Extract the [x, y] coordinate from the center of the cell holding the provided text.  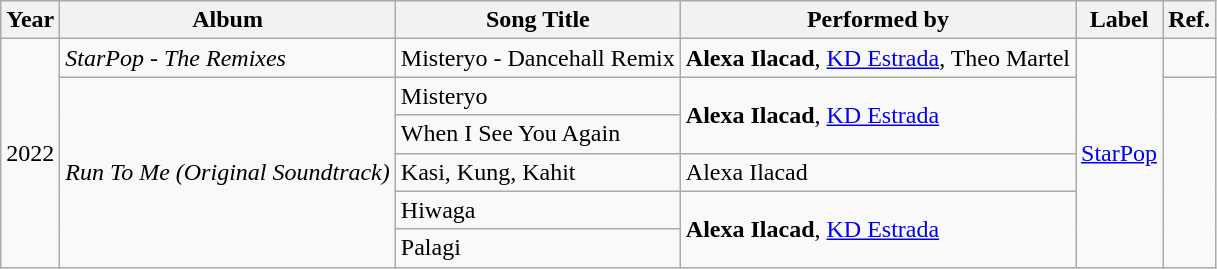
Alexa Ilacad, KD Estrada, Theo Martel [878, 58]
Run To Me (Original Soundtrack) [228, 172]
Misteryo - Dancehall Remix [538, 58]
Kasi, Kung, Kahit [538, 172]
When I See You Again [538, 134]
Misteryo [538, 96]
StarPop [1120, 153]
Album [228, 20]
Label [1120, 20]
StarPop - The Remixes [228, 58]
Palagi [538, 248]
Year [30, 20]
Song Title [538, 20]
Ref. [1190, 20]
Alexa Ilacad [878, 172]
2022 [30, 153]
Performed by [878, 20]
Hiwaga [538, 210]
